Pinpoint the cell where the given text exists, returning its [X, Y] midpoint coordinate. 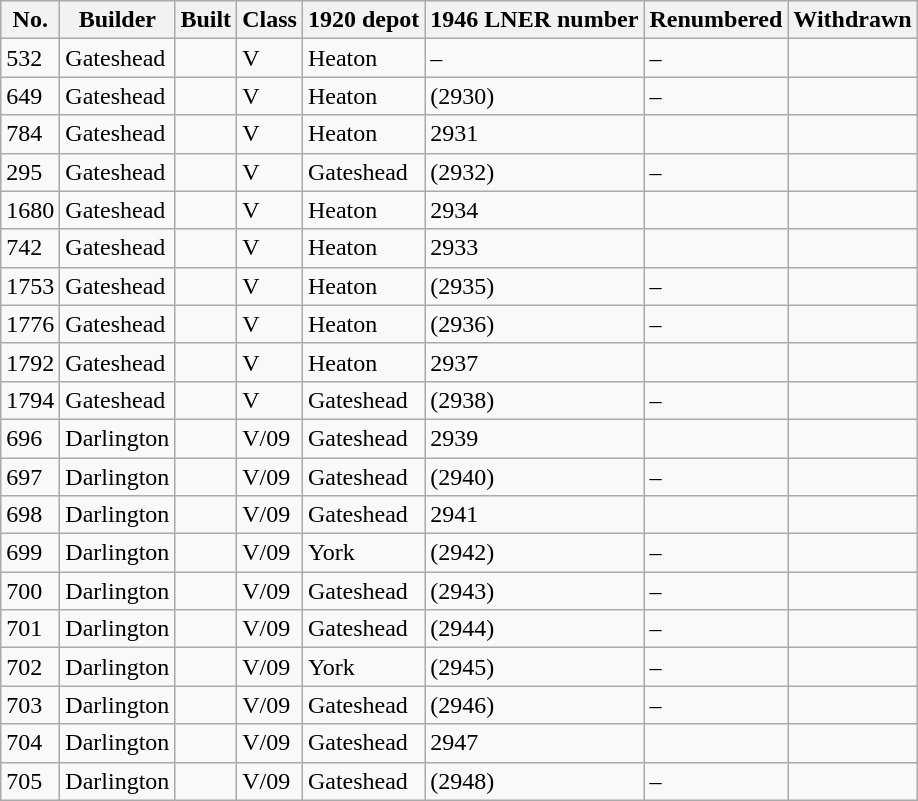
(2943) [534, 591]
697 [30, 477]
1792 [30, 362]
702 [30, 667]
(2942) [534, 553]
Renumbered [716, 20]
(2944) [534, 629]
704 [30, 743]
(2948) [534, 781]
Built [206, 20]
1753 [30, 286]
2933 [534, 248]
(2932) [534, 172]
(2945) [534, 667]
700 [30, 591]
(2946) [534, 705]
1794 [30, 400]
2947 [534, 743]
1776 [30, 324]
2931 [534, 134]
698 [30, 515]
No. [30, 20]
(2938) [534, 400]
699 [30, 553]
701 [30, 629]
2941 [534, 515]
705 [30, 781]
784 [30, 134]
295 [30, 172]
532 [30, 58]
696 [30, 438]
(2936) [534, 324]
2937 [534, 362]
(2930) [534, 96]
649 [30, 96]
1680 [30, 210]
(2935) [534, 286]
2939 [534, 438]
1920 depot [363, 20]
1946 LNER number [534, 20]
Withdrawn [852, 20]
Builder [118, 20]
(2940) [534, 477]
742 [30, 248]
703 [30, 705]
2934 [534, 210]
Class [270, 20]
